Search for the cell housing the specified text and yield its [X, Y] center coordinate. 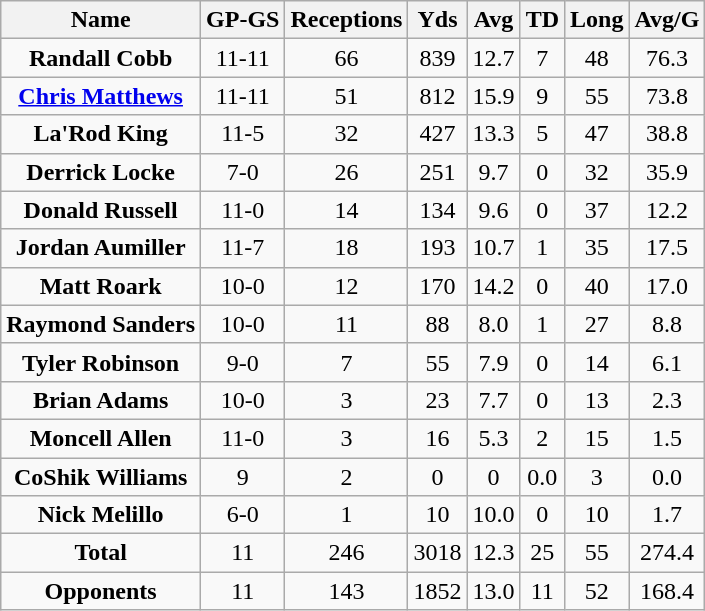
47 [597, 134]
15.9 [494, 96]
35 [597, 248]
246 [346, 553]
10.7 [494, 248]
170 [438, 286]
8.0 [494, 324]
274.4 [667, 553]
40 [597, 286]
Yds [438, 20]
12 [346, 286]
7-0 [243, 172]
Avg [494, 20]
8.8 [667, 324]
2.3 [667, 400]
Opponents [101, 591]
Long [597, 20]
Name [101, 20]
Chris Matthews [101, 96]
134 [438, 210]
Jordan Aumiller [101, 248]
13.3 [494, 134]
Matt Roark [101, 286]
La'Rod King [101, 134]
Total [101, 553]
Receptions [346, 20]
Avg/G [667, 20]
9-0 [243, 362]
1.7 [667, 515]
7.7 [494, 400]
18 [346, 248]
37 [597, 210]
GP-GS [243, 20]
Moncell Allen [101, 438]
Brian Adams [101, 400]
168.4 [667, 591]
38.8 [667, 134]
6.1 [667, 362]
6-0 [243, 515]
48 [597, 58]
1852 [438, 591]
88 [438, 324]
27 [597, 324]
12.3 [494, 553]
14.2 [494, 286]
52 [597, 591]
23 [438, 400]
12.7 [494, 58]
3018 [438, 553]
839 [438, 58]
Derrick Locke [101, 172]
35.9 [667, 172]
66 [346, 58]
51 [346, 96]
5.3 [494, 438]
25 [542, 553]
9.7 [494, 172]
17.0 [667, 286]
143 [346, 591]
13.0 [494, 591]
73.8 [667, 96]
CoShik Williams [101, 477]
12.2 [667, 210]
26 [346, 172]
Randall Cobb [101, 58]
5 [542, 134]
7.9 [494, 362]
427 [438, 134]
Tyler Robinson [101, 362]
Nick Melillo [101, 515]
11-5 [243, 134]
9.6 [494, 210]
1.5 [667, 438]
15 [597, 438]
193 [438, 248]
Donald Russell [101, 210]
17.5 [667, 248]
16 [438, 438]
10.0 [494, 515]
251 [438, 172]
TD [542, 20]
Raymond Sanders [101, 324]
812 [438, 96]
11-7 [243, 248]
13 [597, 400]
76.3 [667, 58]
